Find where the given text appears and provide that cell's center as [X, Y] coordinate. 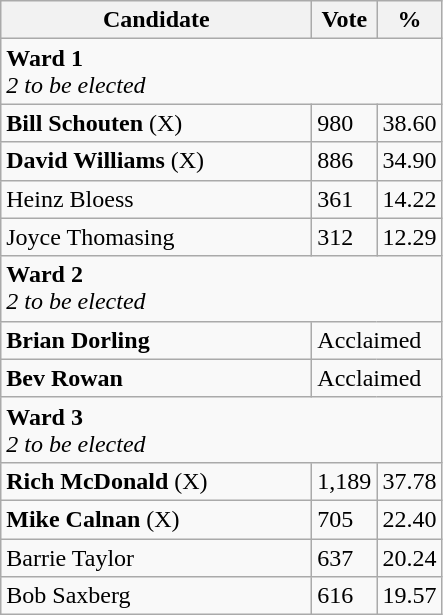
Brian Dorling [156, 340]
Ward 2 2 to be elected [222, 288]
Ward 3 2 to be elected [222, 430]
14.22 [410, 199]
22.40 [410, 519]
19.57 [410, 596]
616 [344, 596]
637 [344, 557]
Mike Calnan (X) [156, 519]
705 [344, 519]
Candidate [156, 20]
Bev Rowan [156, 378]
Ward 1 2 to be elected [222, 72]
Heinz Bloess [156, 199]
361 [344, 199]
38.60 [410, 123]
886 [344, 161]
1,189 [344, 481]
37.78 [410, 481]
% [410, 20]
Joyce Thomasing [156, 237]
980 [344, 123]
Barrie Taylor [156, 557]
34.90 [410, 161]
20.24 [410, 557]
12.29 [410, 237]
Bill Schouten (X) [156, 123]
Rich McDonald (X) [156, 481]
Bob Saxberg [156, 596]
David Williams (X) [156, 161]
312 [344, 237]
Vote [344, 20]
